Provide the [x, y] coordinate of the cell's center where the given text is located.  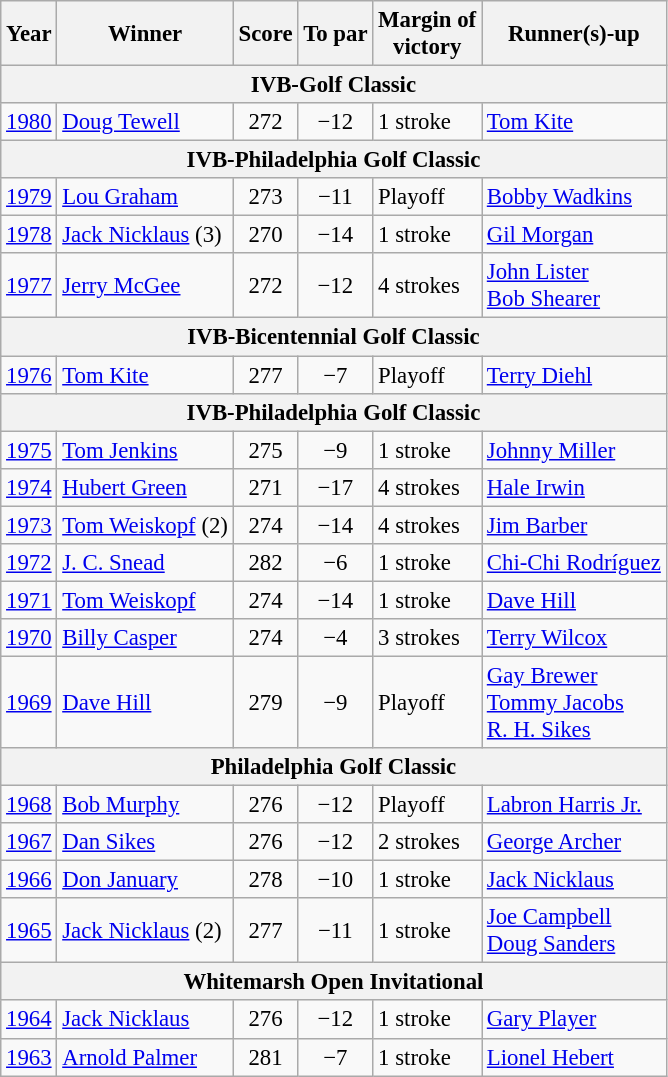
1969 [29, 702]
Whitemarsh Open Invitational [334, 982]
−4 [336, 638]
1972 [29, 563]
Labron Harris Jr. [574, 805]
3 strokes [428, 638]
Lionel Hebert [574, 1057]
Gary Player [574, 1020]
1978 [29, 235]
1971 [29, 600]
Dan Sikes [145, 842]
−6 [336, 563]
Bob Murphy [145, 805]
Arnold Palmer [145, 1057]
Jim Barber [574, 525]
Don January [145, 880]
Lou Graham [145, 197]
Runner(s)-up [574, 34]
Gay Brewer Tommy Jacobs R. H. Sikes [574, 702]
1967 [29, 842]
Jerry McGee [145, 286]
1976 [29, 375]
Tom Weiskopf [145, 600]
Johnny Miller [574, 450]
Gil Morgan [574, 235]
Tom Jenkins [145, 450]
270 [266, 235]
1979 [29, 197]
To par [336, 34]
Terry Wilcox [574, 638]
Score [266, 34]
1968 [29, 805]
1966 [29, 880]
Year [29, 34]
Bobby Wadkins [574, 197]
Chi-Chi Rodríguez [574, 563]
271 [266, 487]
Tom Weiskopf (2) [145, 525]
Billy Casper [145, 638]
−10 [336, 880]
1980 [29, 122]
Jack Nicklaus (2) [145, 930]
1965 [29, 930]
J. C. Snead [145, 563]
IVB-Bicentennial Golf Classic [334, 337]
Joe Campbell Doug Sanders [574, 930]
Winner [145, 34]
1973 [29, 525]
1964 [29, 1020]
George Archer [574, 842]
IVB-Golf Classic [334, 85]
1963 [29, 1057]
281 [266, 1057]
Terry Diehl [574, 375]
279 [266, 702]
1975 [29, 450]
Philadelphia Golf Classic [334, 767]
275 [266, 450]
278 [266, 880]
1977 [29, 286]
273 [266, 197]
2 strokes [428, 842]
Hubert Green [145, 487]
282 [266, 563]
1970 [29, 638]
−17 [336, 487]
Jack Nicklaus (3) [145, 235]
John Lister Bob Shearer [574, 286]
Hale Irwin [574, 487]
Margin ofvictory [428, 34]
Doug Tewell [145, 122]
1974 [29, 487]
